Pinpoint the cell where the given text exists, returning its [x, y] midpoint coordinate. 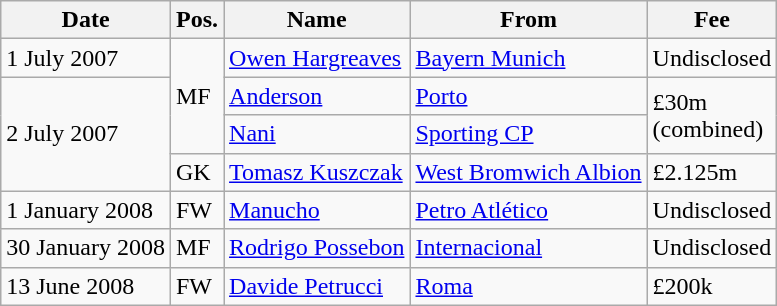
Sporting CP [528, 134]
Manucho [317, 210]
Petro Atlético [528, 210]
Roma [528, 286]
Internacional [528, 248]
West Bromwich Albion [528, 172]
Porto [528, 96]
Nani [317, 134]
Davide Petrucci [317, 286]
Fee [712, 20]
Anderson [317, 96]
13 June 2008 [86, 286]
2 July 2007 [86, 134]
1 July 2007 [86, 58]
£2.125m [712, 172]
£30m(combined) [712, 115]
Owen Hargreaves [317, 58]
£200k [712, 286]
Bayern Munich [528, 58]
Pos. [196, 20]
1 January 2008 [86, 210]
Rodrigo Possebon [317, 248]
Tomasz Kuszczak [317, 172]
Name [317, 20]
From [528, 20]
Date [86, 20]
30 January 2008 [86, 248]
GK [196, 172]
